Identify which cell holds the provided text, then report its (X, Y) central coordinate. 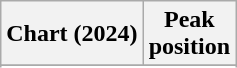
Peakposition (189, 34)
Chart (2024) (72, 34)
